Return (X, Y) of the center of cell containing provided text 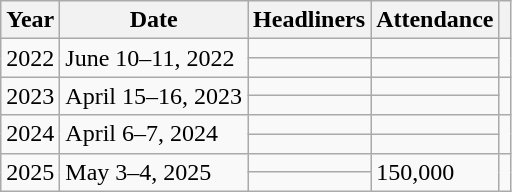
May 3–4, 2025 (154, 172)
Attendance (435, 20)
150,000 (435, 172)
2022 (30, 58)
2023 (30, 96)
April 15–16, 2023 (154, 96)
Year (30, 20)
Headliners (310, 20)
June 10–11, 2022 (154, 58)
April 6–7, 2024 (154, 134)
Date (154, 20)
2024 (30, 134)
2025 (30, 172)
